Find where the given text appears and provide that cell's center as (x, y) coordinate. 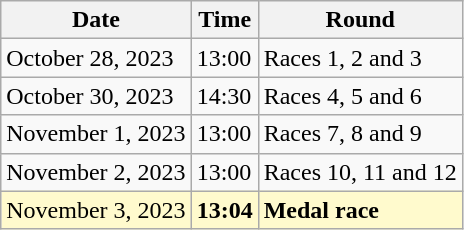
Round (360, 20)
Races 7, 8 and 9 (360, 134)
Time (224, 20)
October 28, 2023 (96, 58)
November 2, 2023 (96, 172)
Races 4, 5 and 6 (360, 96)
Date (96, 20)
14:30 (224, 96)
October 30, 2023 (96, 96)
November 1, 2023 (96, 134)
Races 1, 2 and 3 (360, 58)
Races 10, 11 and 12 (360, 172)
13:04 (224, 210)
November 3, 2023 (96, 210)
Medal race (360, 210)
